Return the (X, Y) coordinate for the center point of the cell that contains the specified text.  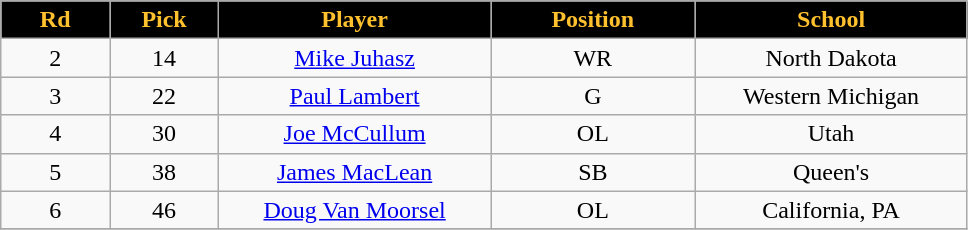
Doug Van Moorsel (354, 210)
Mike Juhasz (354, 58)
Rd (56, 20)
G (593, 96)
5 (56, 172)
30 (164, 134)
Joe McCullum (354, 134)
California, PA (831, 210)
Pick (164, 20)
SB (593, 172)
2 (56, 58)
14 (164, 58)
4 (56, 134)
Player (354, 20)
3 (56, 96)
Utah (831, 134)
School (831, 20)
46 (164, 210)
Paul Lambert (354, 96)
Position (593, 20)
James MacLean (354, 172)
North Dakota (831, 58)
22 (164, 96)
WR (593, 58)
Western Michigan (831, 96)
38 (164, 172)
Queen's (831, 172)
6 (56, 210)
